Return [X, Y] of the center of cell containing provided text 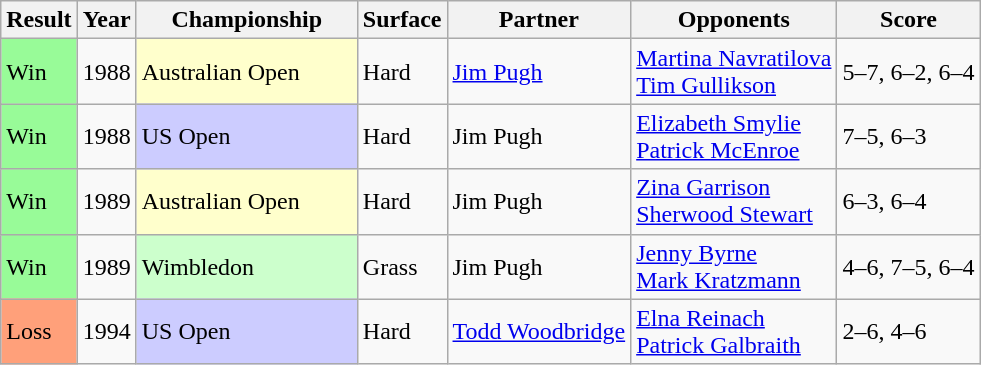
4–6, 7–5, 6–4 [908, 266]
Loss [39, 332]
Wimbledon [246, 266]
Surface [402, 20]
Opponents [734, 20]
6–3, 6–4 [908, 202]
Elizabeth Smylie Patrick McEnroe [734, 136]
2–6, 4–6 [908, 332]
5–7, 6–2, 6–4 [908, 72]
7–5, 6–3 [908, 136]
Todd Woodbridge [539, 332]
Championship [246, 20]
Grass [402, 266]
Jenny Byrne Mark Kratzmann [734, 266]
Zina Garrison Sherwood Stewart [734, 202]
Elna Reinach Patrick Galbraith [734, 332]
Year [106, 20]
Martina Navratilova Tim Gullikson [734, 72]
1994 [106, 332]
Partner [539, 20]
Score [908, 20]
Result [39, 20]
